Locate the cell with the specified text and output its (x, y) center coordinate. 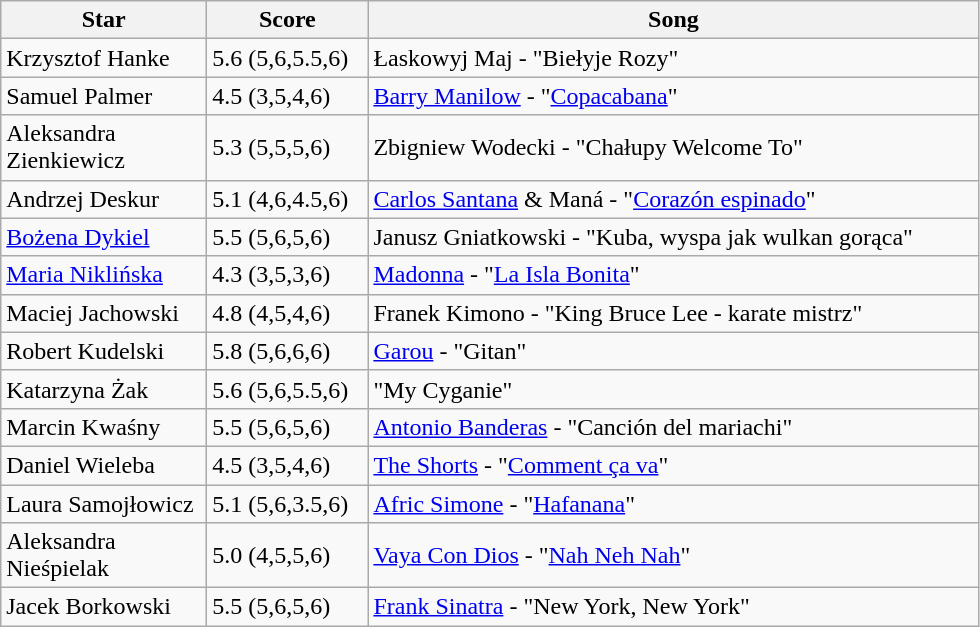
Krzysztof Hanke (104, 58)
Robert Kudelski (104, 351)
Madonna - "La Isla Bonita" (674, 275)
5.3 (5,5,5,6) (288, 148)
Maciej Jachowski (104, 313)
Andrzej Deskur (104, 199)
5.1 (4,6,4.5,6) (288, 199)
Samuel Palmer (104, 96)
4.3 (3,5,3,6) (288, 275)
Carlos Santana & Maná - "Corazón espinado" (674, 199)
"My Cyganie" (674, 389)
Garou - "Gitan" (674, 351)
Star (104, 20)
Antonio Banderas - "Canción del mariachi" (674, 427)
Score (288, 20)
Bożena Dykiel (104, 237)
Aleksandra Nieśpielak (104, 556)
Katarzyna Żak (104, 389)
Janusz Gniatkowski - "Kuba, wyspa jak wulkan gorąca" (674, 237)
5.1 (5,6,3.5,6) (288, 503)
Franek Kimono - "King Bruce Lee - karate mistrz" (674, 313)
The Shorts - "Comment ça va" (674, 465)
Laura Samojłowicz (104, 503)
5.0 (4,5,5,6) (288, 556)
Daniel Wieleba (104, 465)
4.8 (4,5,4,6) (288, 313)
Vaya Con Dios - "Nah Neh Nah" (674, 556)
Jacek Borkowski (104, 607)
Barry Manilow - "Copacabana" (674, 96)
Aleksandra Zienkiewicz (104, 148)
Afric Simone - "Hafanana" (674, 503)
Song (674, 20)
Łaskowyj Maj - "Biełyje Rozy" (674, 58)
5.8 (5,6,6,6) (288, 351)
Maria Niklińska (104, 275)
Frank Sinatra - "New York, New York" (674, 607)
Marcin Kwaśny (104, 427)
Zbigniew Wodecki - "Chałupy Welcome To" (674, 148)
